Output the [x, y] coordinate of the center of the cell containing the given text.  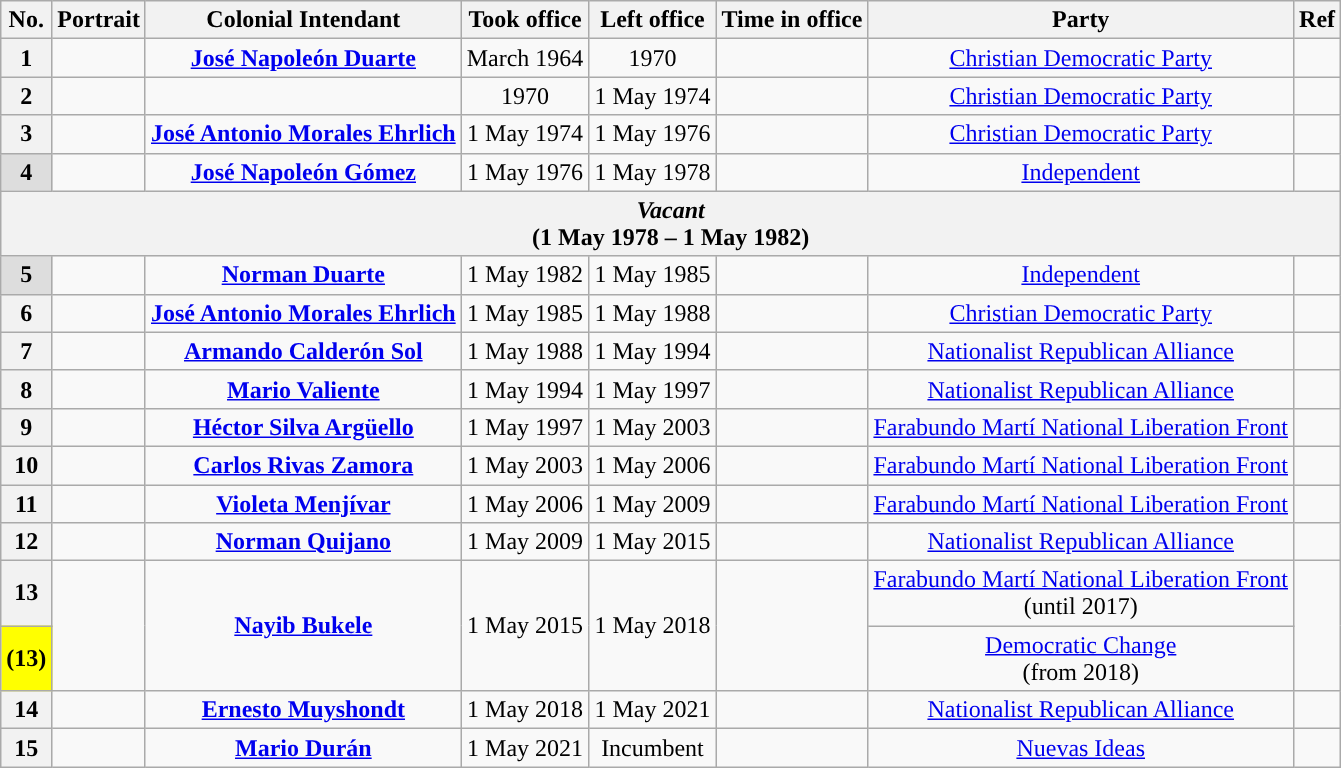
14 [26, 710]
Mario Durán [303, 748]
Violeta Menjívar [303, 503]
Héctor Silva Argüello [303, 427]
Carlos Rivas Zamora [303, 465]
(13) [26, 658]
4 [26, 172]
No. [26, 20]
Took office [525, 20]
José Napoleón Duarte [303, 58]
Democratic Change(from 2018) [1081, 658]
Party [1081, 20]
Ref [1318, 20]
Incumbent [652, 748]
9 [26, 427]
Left office [652, 20]
13 [26, 594]
1 May 1982 [525, 275]
8 [26, 389]
11 [26, 503]
Vacant(1 May 1978 – 1 May 1982) [671, 224]
Armando Calderón Sol [303, 351]
5 [26, 275]
6 [26, 313]
Time in office [792, 20]
12 [26, 542]
10 [26, 465]
1 May 1978 [652, 172]
Mario Valiente [303, 389]
Farabundo Martí National Liberation Front(until 2017) [1081, 594]
Nayib Bukele [303, 626]
7 [26, 351]
2 [26, 96]
Ernesto Muyshondt [303, 710]
Nuevas Ideas [1081, 748]
Norman Quijano [303, 542]
1 [26, 58]
Portrait [99, 20]
March 1964 [525, 58]
3 [26, 134]
Norman Duarte [303, 275]
15 [26, 748]
José Napoleón Gómez [303, 172]
Colonial Intendant [303, 20]
